Return the (x, y) coordinate for the center point of the cell that contains the specified text.  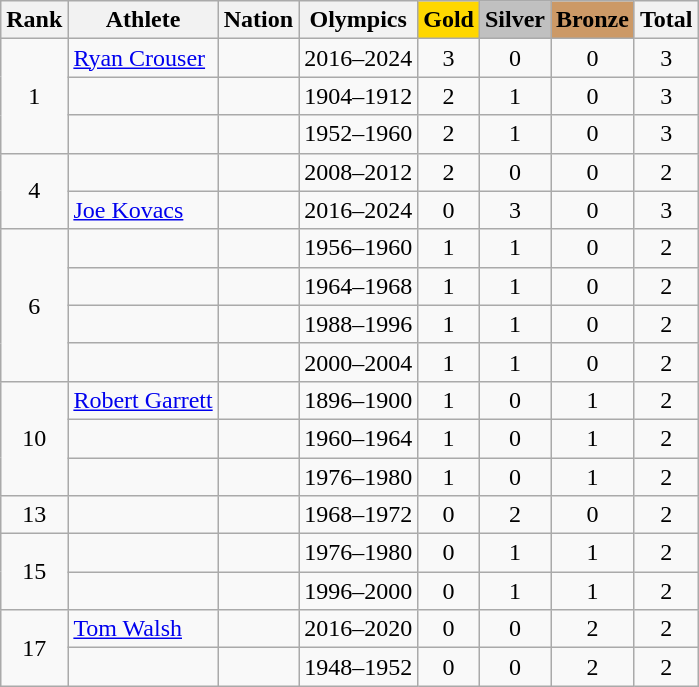
1964–1968 (358, 286)
6 (34, 305)
1960–1964 (358, 438)
1952–1960 (358, 134)
2016–2020 (358, 629)
2008–2012 (358, 172)
1968–1972 (358, 515)
Total (666, 20)
Tom Walsh (143, 629)
15 (34, 572)
1948–1952 (358, 667)
Silver (514, 20)
2000–2004 (358, 362)
Robert Garrett (143, 400)
4 (34, 191)
1988–1996 (358, 324)
Bronze (592, 20)
1956–1960 (358, 248)
17 (34, 648)
Olympics (358, 20)
10 (34, 438)
Rank (34, 20)
Nation (258, 20)
1996–2000 (358, 591)
1896–1900 (358, 400)
Ryan Crouser (143, 58)
13 (34, 515)
Joe Kovacs (143, 210)
Gold (449, 20)
Athlete (143, 20)
1904–1912 (358, 96)
